For the text-containing cell, return its midpoint in [x, y] coordinate format. 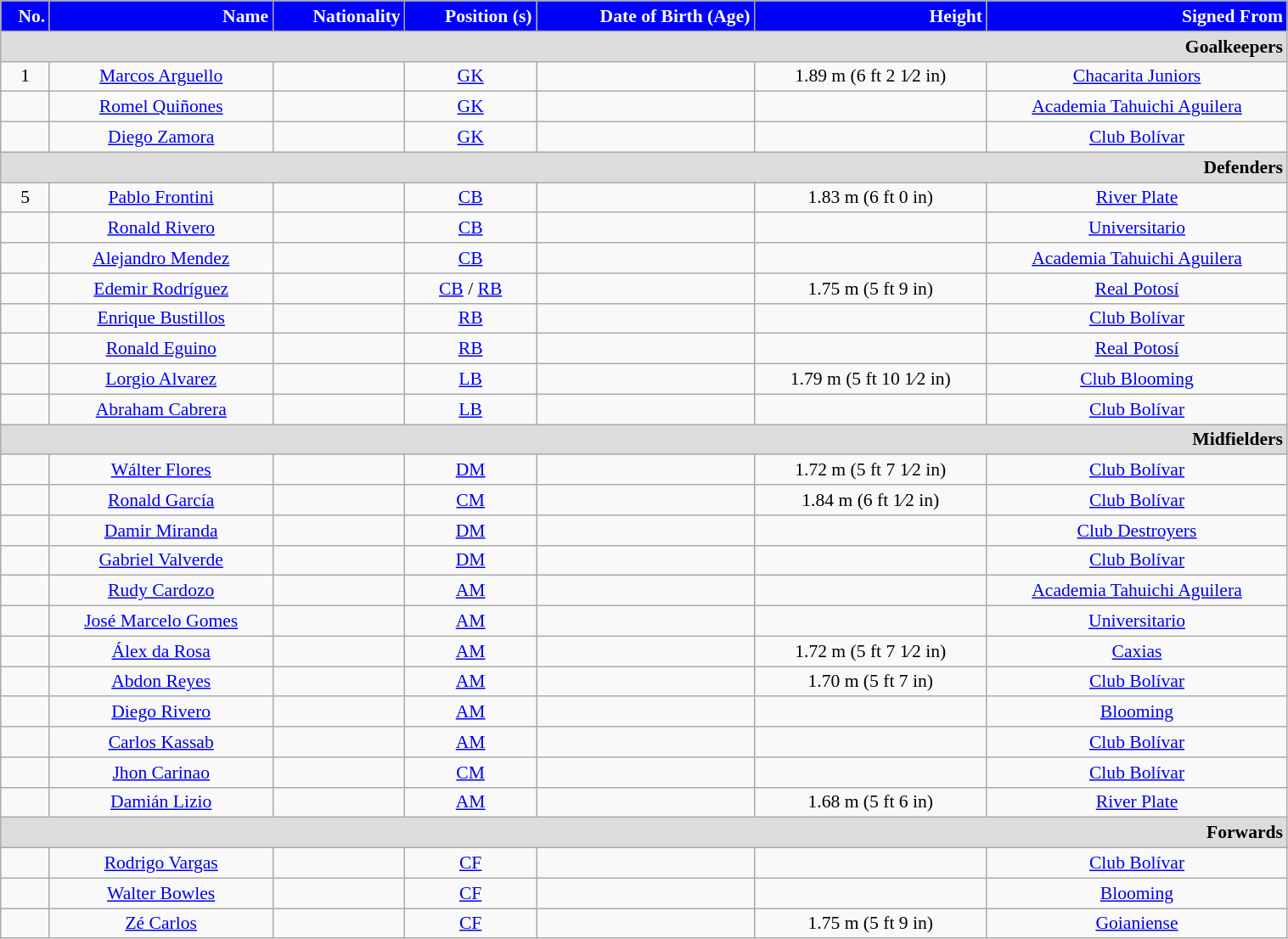
Abraham Cabrera [161, 409]
Diego Rivero [161, 712]
Chacarita Juniors [1137, 76]
Rodrigo Vargas [161, 863]
Caxias [1137, 651]
Damián Lizio [161, 802]
1.68 m (5 ft 6 in) [869, 802]
CB / RB [470, 289]
Romel Quiñones [161, 107]
José Marcelo Gomes [161, 621]
Wálter Flores [161, 470]
Enrique Bustillos [161, 318]
Goalkeepers [644, 47]
Defenders [644, 167]
Forwards [644, 833]
Name [161, 16]
No. [25, 16]
Position (s) [470, 16]
Diego Zamora [161, 138]
1.83 m (6 ft 0 in) [869, 198]
Jhon Carinao [161, 773]
Álex da Rosa [161, 651]
Height [869, 16]
Zé Carlos [161, 924]
Pablo Frontini [161, 198]
Abdon Reyes [161, 682]
Club Destroyers [1137, 531]
1 [25, 76]
Midfielders [644, 440]
Alejandro Mendez [161, 258]
Goianiense [1137, 924]
Edemir Rodríguez [161, 289]
Gabriel Valverde [161, 560]
Lorgio Alvarez [161, 380]
Carlos Kassab [161, 742]
Rudy Cardozo [161, 591]
1.89 m (6 ft 2 1⁄2 in) [869, 76]
Marcos Arguello [161, 76]
1.70 m (5 ft 7 in) [869, 682]
Ronald Eguino [161, 349]
5 [25, 198]
1.79 m (5 ft 10 1⁄2 in) [869, 380]
Date of Birth (Age) [645, 16]
Signed From [1137, 16]
Walter Bowles [161, 893]
Nationality [339, 16]
Damir Miranda [161, 531]
1.84 m (6 ft 1⁄2 in) [869, 500]
Ronald García [161, 500]
Club Blooming [1137, 380]
Ronald Rivero [161, 228]
